Locate the cell with the specified text and output its [X, Y] center coordinate. 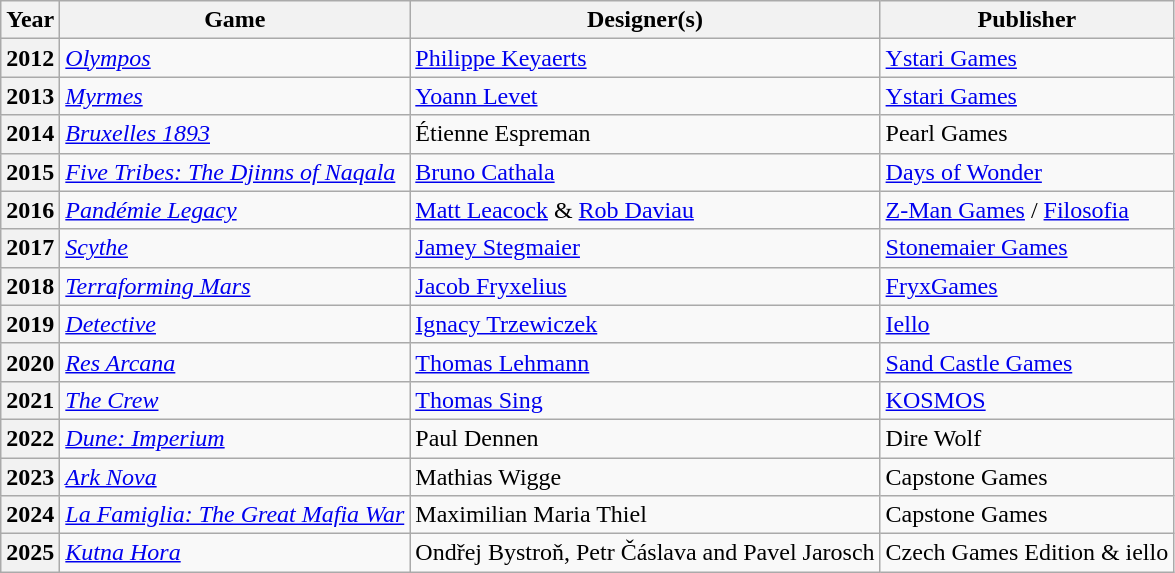
Philippe Keyaerts [645, 58]
2023 [30, 477]
Thomas Lehmann [645, 362]
Year [30, 20]
2022 [30, 438]
Game [235, 20]
Thomas Sing [645, 400]
Sand Castle Games [1027, 362]
2012 [30, 58]
Czech Games Edition & iello [1027, 553]
La Famiglia: The Great Mafia War [235, 515]
FryxGames [1027, 286]
2018 [30, 286]
Dune: Imperium [235, 438]
Mathias Wigge [645, 477]
Designer(s) [645, 20]
2014 [30, 134]
Pearl Games [1027, 134]
Publisher [1027, 20]
Étienne Espreman [645, 134]
2017 [30, 248]
Jamey Stegmaier [645, 248]
Iello [1027, 324]
Ignacy Trzewiczek [645, 324]
2025 [30, 553]
Ondřej Bystroň, Petr Čáslava and Pavel Jarosch [645, 553]
Z-Man Games / Filosofia [1027, 210]
Five Tribes: The Djinns of Naqala [235, 172]
Terraforming Mars [235, 286]
Myrmes [235, 96]
2021 [30, 400]
Kutna Hora [235, 553]
Dire Wolf [1027, 438]
Ark Nova [235, 477]
Maximilian Maria Thiel [645, 515]
Scythe [235, 248]
Bruno Cathala [645, 172]
The Crew [235, 400]
Pandémie Legacy [235, 210]
Matt Leacock & Rob Daviau [645, 210]
Paul Dennen [645, 438]
Bruxelles 1893 [235, 134]
2013 [30, 96]
2015 [30, 172]
KOSMOS [1027, 400]
Jacob Fryxelius [645, 286]
Days of Wonder [1027, 172]
Yoann Levet [645, 96]
Stonemaier Games [1027, 248]
2016 [30, 210]
Olympos [235, 58]
Res Arcana [235, 362]
Detective [235, 324]
2020 [30, 362]
2019 [30, 324]
2024 [30, 515]
